Capture the cell that displays the provided text and extract its (X, Y) central coordinate. 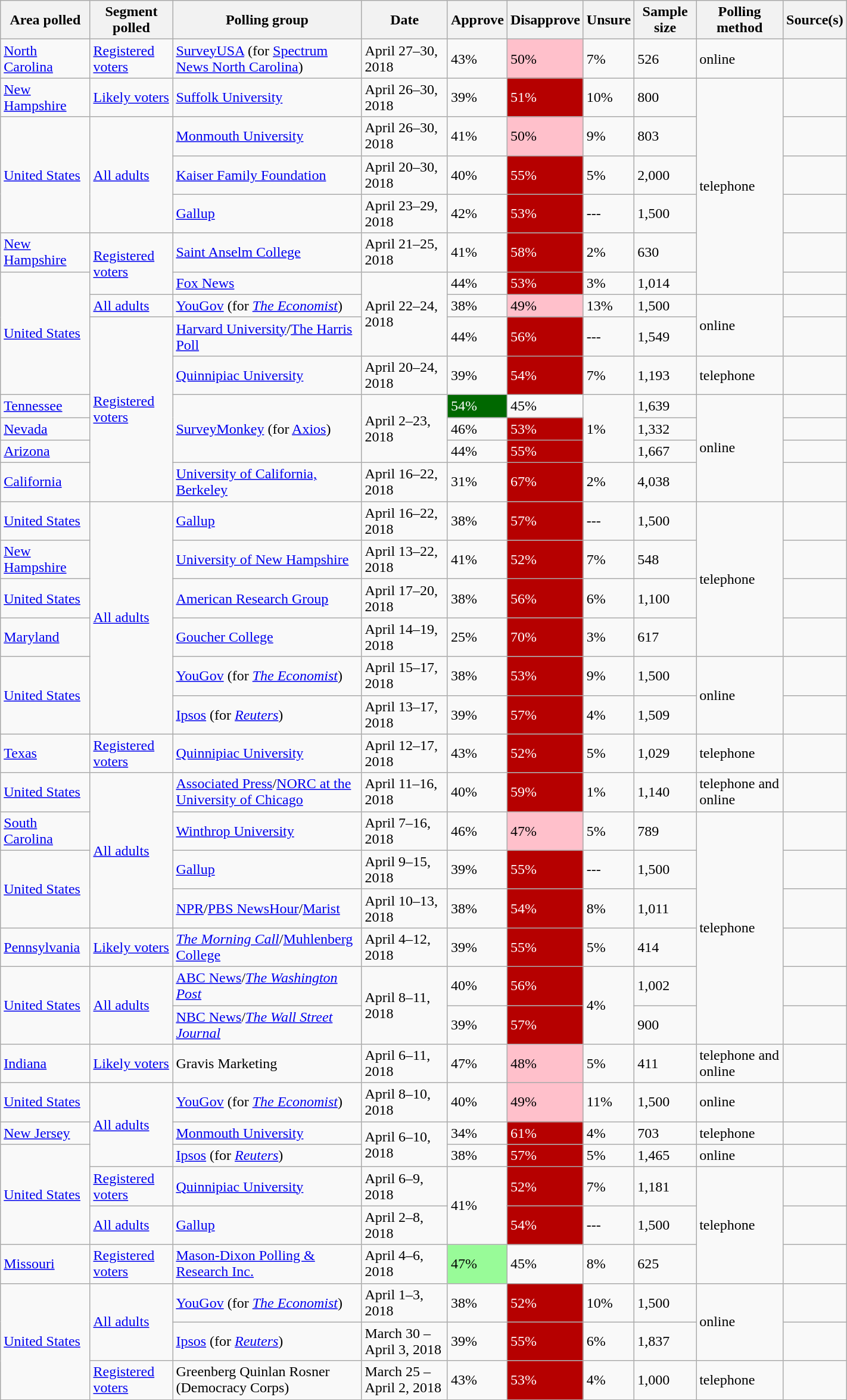
900 (665, 1025)
April 7–16, 2018 (404, 830)
61% (545, 1133)
American Research Group (267, 598)
1,667 (665, 452)
Suffolk University (267, 98)
1,181 (665, 1187)
803 (665, 136)
Harvard University/The Harris Poll (267, 336)
University of New Hampshire (267, 560)
1,509 (665, 715)
April 4–6, 2018 (404, 1264)
Pennsylvania (45, 947)
4,038 (665, 483)
1,000 (665, 1380)
Greenberg Quinlan Rosner (Democracy Corps) (267, 1380)
April 8–10, 2018 (404, 1102)
March 25 – April 2, 2018 (404, 1380)
Winthrop University (267, 830)
California (45, 483)
SurveyUSA (for Spectrum News North Carolina) (267, 58)
April 11–16, 2018 (404, 792)
SurveyMonkey (for Axios) (267, 428)
548 (665, 560)
Unsure (609, 20)
1,837 (665, 1342)
April 2–23, 2018 (404, 428)
April 6–10, 2018 (404, 1144)
April 15–17, 2018 (404, 676)
Polling group (267, 20)
Kaiser Family Foundation (267, 175)
Saint Anselm College (267, 253)
1,014 (665, 283)
March 30 – April 3, 2018 (404, 1342)
Approve (477, 20)
Missouri (45, 1264)
Sample size (665, 20)
April 2–8, 2018 (404, 1225)
April 6–9, 2018 (404, 1187)
South Carolina (45, 830)
31% (477, 483)
48% (545, 1064)
1,140 (665, 792)
2,000 (665, 175)
University of California, Berkeley (267, 483)
526 (665, 58)
625 (665, 1264)
1,029 (665, 753)
1,100 (665, 598)
The Morning Call/Muhlenberg College (267, 947)
April 20–30, 2018 (404, 175)
April 13–17, 2018 (404, 715)
70% (545, 637)
411 (665, 1064)
59% (545, 792)
Mason-Dixon Polling & Research Inc. (267, 1264)
April 23–29, 2018 (404, 213)
April 8–11, 2018 (404, 1005)
April 9–15, 2018 (404, 870)
414 (665, 947)
Disapprove (545, 20)
April 4–12, 2018 (404, 947)
April 10–13, 2018 (404, 908)
Maryland (45, 637)
1,639 (665, 406)
617 (665, 637)
Goucher College (267, 637)
Indiana (45, 1064)
April 20–24, 2018 (404, 375)
April 6–11, 2018 (404, 1064)
Segment polled (131, 20)
Associated Press/NORC at the University of Chicago (267, 792)
Nevada (45, 428)
April 27–30, 2018 (404, 58)
Tennessee (45, 406)
North Carolina (45, 58)
NBC News/The Wall Street Journal (267, 1025)
Date (404, 20)
April 12–17, 2018 (404, 753)
1,465 (665, 1156)
58% (545, 253)
Gravis Marketing (267, 1064)
34% (477, 1133)
1,193 (665, 375)
1,549 (665, 336)
25% (477, 637)
New Jersey (45, 1133)
703 (665, 1133)
April 22–24, 2018 (404, 313)
42% (477, 213)
NPR/PBS NewsHour/Marist (267, 908)
April 17–20, 2018 (404, 598)
67% (545, 483)
800 (665, 98)
1,332 (665, 428)
Area polled (45, 20)
630 (665, 253)
April 13–22, 2018 (404, 560)
April 1–3, 2018 (404, 1302)
April 14–19, 2018 (404, 637)
Arizona (45, 452)
51% (545, 98)
Polling method (740, 20)
Source(s) (815, 20)
1,011 (665, 908)
789 (665, 830)
Fox News (267, 283)
April 21–25, 2018 (404, 253)
Texas (45, 753)
11% (609, 1102)
13% (609, 306)
1,002 (665, 985)
ABC News/The Washington Post (267, 985)
